Output the [x, y] coordinate of the center of the cell containing the given text.  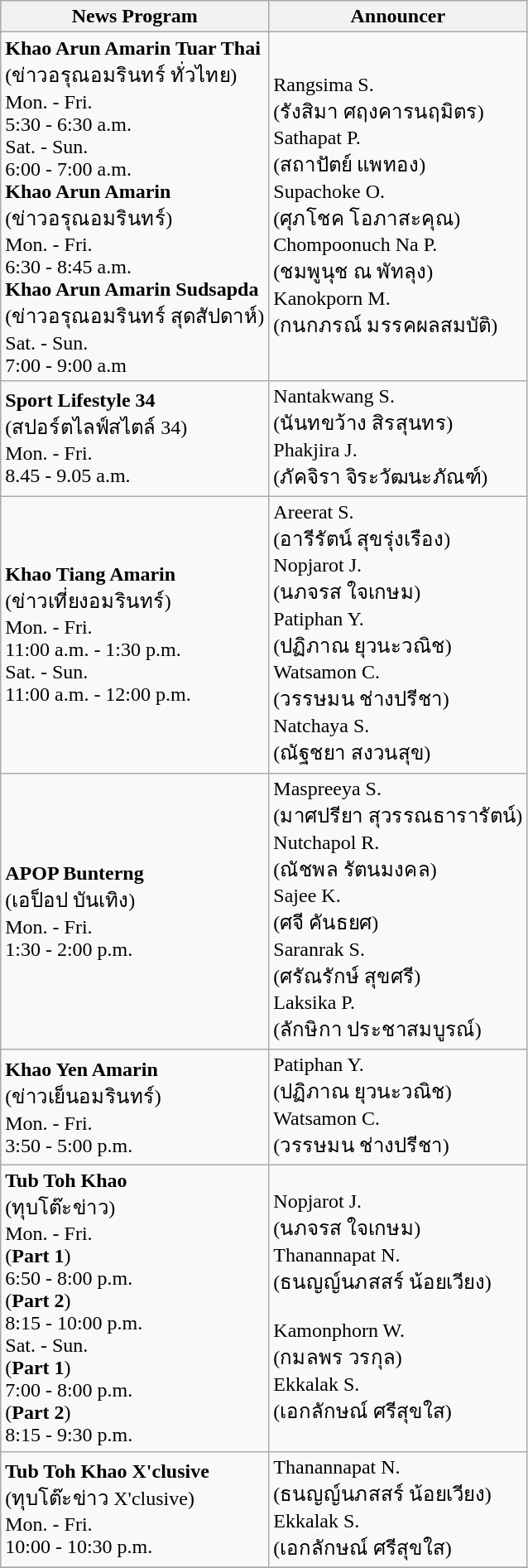
Khao Yen Amarin(ข่าวเย็นอมรินทร์)Mon. - Fri. 3:50 - 5:00 p.m. [135, 1107]
News Program [135, 17]
Thanannapat N.(ธนญญ์นภสสร์ น้อยเวียง)Ekkalak S.(เอกลักษณ์ ศรีสุขใส) [398, 1509]
Nopjarot J.(นภจรส ใจเกษม)Thanannapat N.(ธนญญ์นภสสร์ น้อยเวียง)Kamonphorn W.(กมลพร วรกุล)Ekkalak S.(เอกลักษณ์ ศรีสุขใส) [398, 1309]
Maspreeya S.(มาศปรียา สุวรรณธารารัตน์)Nutchapol R.(ณัชพล รัตนมงคล)Sajee K.(ศจี คันธยศ)Saranrak S.(ศรัณรักษ์ สุขศรี)Laksika P.(ลักษิกา ประชาสมบูรณ์) [398, 911]
Areerat S.(อารีรัตน์ สุขรุ่งเรือง)Nopjarot J.(นภจรส ใจเกษม)Patiphan Y.(ปฏิภาณ ยุวนะวณิช)Watsamon C.(วรรษมน ช่างปรีชา)Natchaya S.(ณัฐชยา สงวนสุข) [398, 634]
Patiphan Y.(ปฏิภาณ ยุวนะวณิช)Watsamon C.(วรรษมน ช่างปรีชา) [398, 1107]
Khao Tiang Amarin(ข่าวเที่ยงอมรินทร์)Mon. - Fri. 11:00 a.m. - 1:30 p.m.Sat. - Sun. 11:00 a.m. - 12:00 p.m. [135, 634]
APOP Bunterng(เอป็อป บันเทิง)Mon. - Fri. 1:30 - 2:00 p.m. [135, 911]
Tub Toh Khao X'clusive(ทุบโต๊ะข่าว X'clusive) Mon. - Fri. 10:00 - 10:30 p.m. [135, 1509]
Announcer [398, 17]
Sport Lifestyle 34(สปอร์ตไลฟ์สไตล์ 34)Mon. - Fri. 8.45 - 9.05 a.m. [135, 438]
Nantakwang S.(นันทขว้าง สิรสุนทร)Phakjira J.(ภัคจิรา จิระวัฒนะภัณฑ์) [398, 438]
